Output the [X, Y] coordinate of the center of the cell containing the given text.  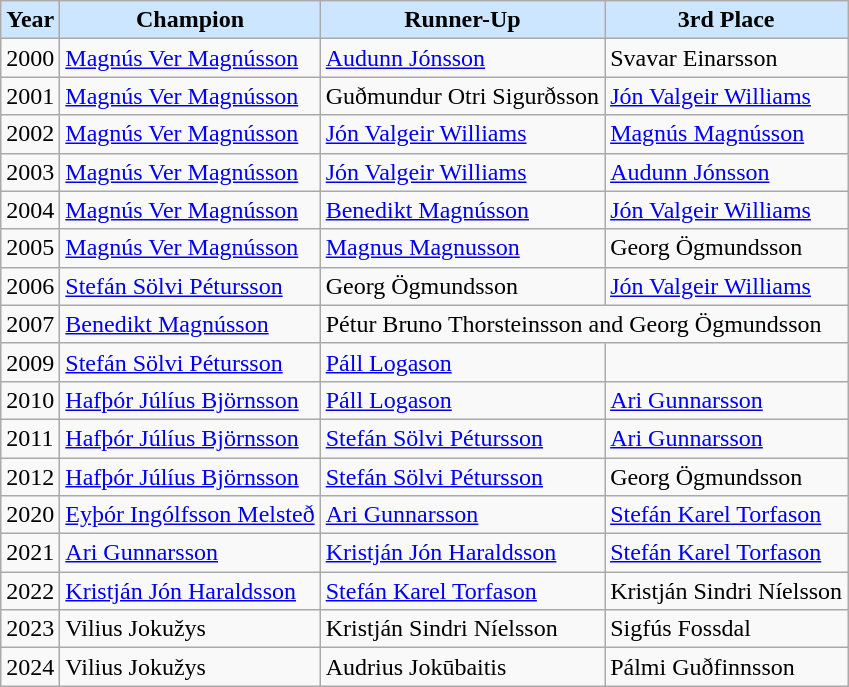
2004 [30, 210]
Guðmundur Otri Sigurðsson [462, 96]
2023 [30, 629]
2022 [30, 591]
2011 [30, 438]
Year [30, 20]
Runner-Up [462, 20]
Eyþór Ingólfsson Melsteð [190, 515]
2001 [30, 96]
2024 [30, 667]
2006 [30, 286]
Svavar Einarsson [726, 58]
Champion [190, 20]
Magnus Magnusson [462, 248]
2009 [30, 362]
2020 [30, 515]
Magnús Magnússon [726, 134]
2021 [30, 553]
3rd Place [726, 20]
Sigfús Fossdal [726, 629]
2007 [30, 324]
2003 [30, 172]
2002 [30, 134]
2005 [30, 248]
Pétur Bruno Thorsteinsson and Georg Ögmundsson [584, 324]
2012 [30, 477]
2000 [30, 58]
Audrius Jokūbaitis [462, 667]
Pálmi Guðfinnsson [726, 667]
2010 [30, 400]
